Find where the given text appears and provide that cell's center as (X, Y) coordinate. 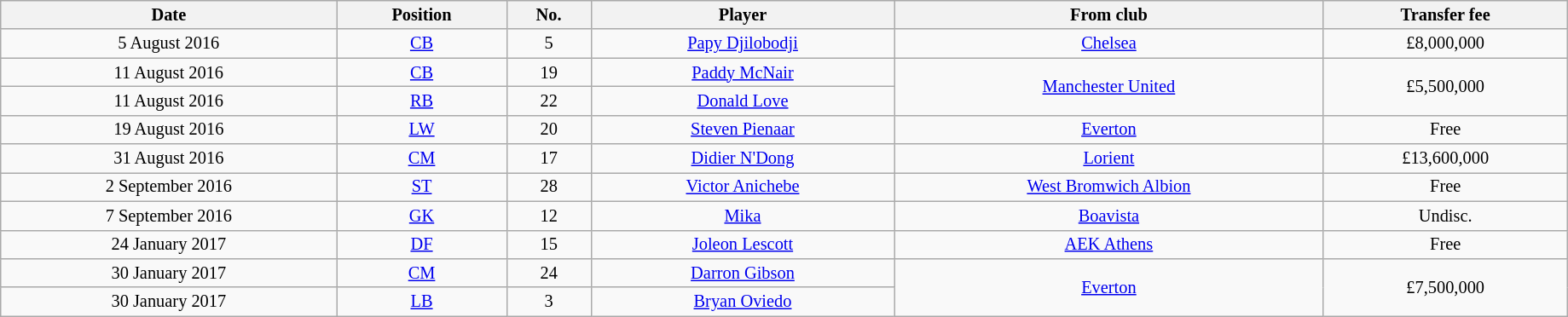
Manchester United (1108, 87)
22 (549, 101)
From club (1108, 14)
Lorient (1108, 158)
24 (549, 273)
West Bromwich Albion (1108, 187)
Victor Anichebe (743, 187)
5 August 2016 (169, 43)
Undisc. (1445, 216)
2 September 2016 (169, 187)
Didier N'Dong (743, 158)
24 January 2017 (169, 245)
Boavista (1108, 216)
Joleon Lescott (743, 245)
£13,600,000 (1445, 158)
GK (421, 216)
£8,000,000 (1445, 43)
£5,500,000 (1445, 87)
£7,500,000 (1445, 286)
Player (743, 14)
19 August 2016 (169, 130)
RB (421, 101)
5 (549, 43)
20 (549, 130)
No. (549, 14)
Date (169, 14)
Transfer fee (1445, 14)
Paddy McNair (743, 72)
ST (421, 187)
3 (549, 302)
LW (421, 130)
Chelsea (1108, 43)
Darron Gibson (743, 273)
28 (549, 187)
Mika (743, 216)
Steven Pienaar (743, 130)
Bryan Oviedo (743, 302)
7 September 2016 (169, 216)
31 August 2016 (169, 158)
12 (549, 216)
LB (421, 302)
AEK Athens (1108, 245)
Donald Love (743, 101)
DF (421, 245)
Papy Djilobodji (743, 43)
15 (549, 245)
Position (421, 14)
19 (549, 72)
17 (549, 158)
